Pinpoint the cell where the given text exists, returning its [X, Y] midpoint coordinate. 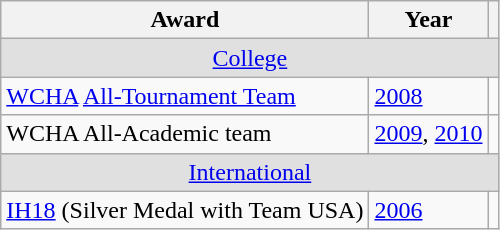
Award [185, 20]
2009, 2010 [428, 134]
Year [428, 20]
International [250, 172]
IH18 (Silver Medal with Team USA) [185, 210]
WCHA All-Tournament Team [185, 96]
College [250, 58]
2008 [428, 96]
WCHA All-Academic team [185, 134]
2006 [428, 210]
